Search for the cell housing the specified text and yield its (x, y) center coordinate. 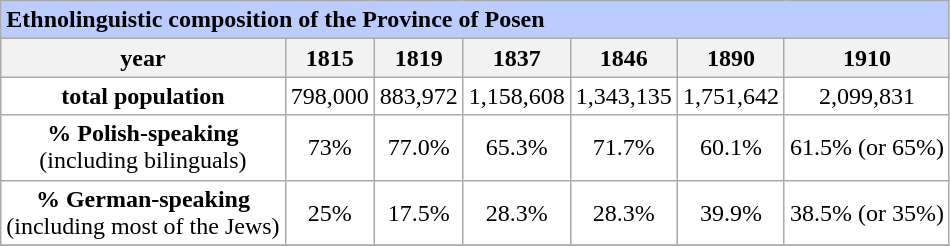
1,751,642 (730, 96)
1910 (866, 58)
60.1% (730, 148)
Ethnolinguistic composition of the Province of Posen (476, 20)
1819 (418, 58)
2,099,831 (866, 96)
77.0% (418, 148)
61.5% (or 65%) (866, 148)
1815 (330, 58)
1846 (624, 58)
1890 (730, 58)
65.3% (516, 148)
% Polish-speaking(including bilinguals) (143, 148)
1837 (516, 58)
39.9% (730, 212)
year (143, 58)
1,343,135 (624, 96)
17.5% (418, 212)
total population (143, 96)
38.5% (or 35%) (866, 212)
% German-speaking(including most of the Jews) (143, 212)
798,000 (330, 96)
883,972 (418, 96)
73% (330, 148)
71.7% (624, 148)
25% (330, 212)
1,158,608 (516, 96)
